Extract the (X, Y) coordinate from the center of the cell holding the provided text.  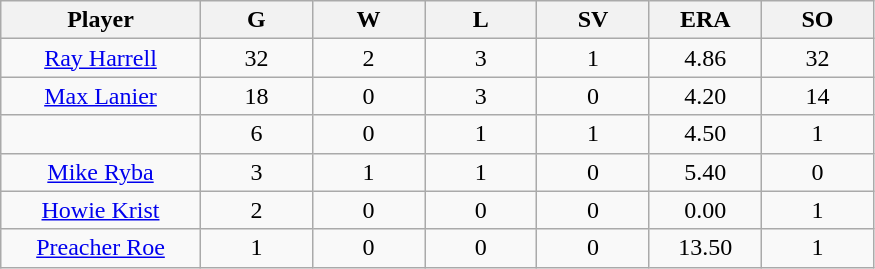
SV (593, 20)
ERA (705, 20)
G (256, 20)
14 (817, 96)
13.50 (705, 248)
0.00 (705, 210)
L (481, 20)
Max Lanier (101, 96)
4.20 (705, 96)
5.40 (705, 172)
4.50 (705, 134)
18 (256, 96)
Mike Ryba (101, 172)
Ray Harrell (101, 58)
Player (101, 20)
Howie Krist (101, 210)
SO (817, 20)
4.86 (705, 58)
Preacher Roe (101, 248)
6 (256, 134)
W (368, 20)
